Search for the cell housing the specified text and yield its (X, Y) center coordinate. 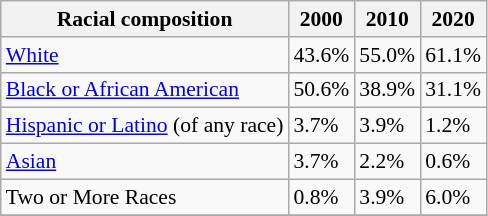
Asian (145, 162)
43.6% (321, 55)
2.2% (387, 162)
Racial composition (145, 19)
0.8% (321, 197)
Two or More Races (145, 197)
38.9% (387, 90)
2000 (321, 19)
0.6% (453, 162)
Hispanic or Latino (of any race) (145, 126)
6.0% (453, 197)
2020 (453, 19)
Black or African American (145, 90)
1.2% (453, 126)
31.1% (453, 90)
50.6% (321, 90)
55.0% (387, 55)
61.1% (453, 55)
2010 (387, 19)
White (145, 55)
